From the cell containing the given text, extract its center point as (X, Y) coordinate. 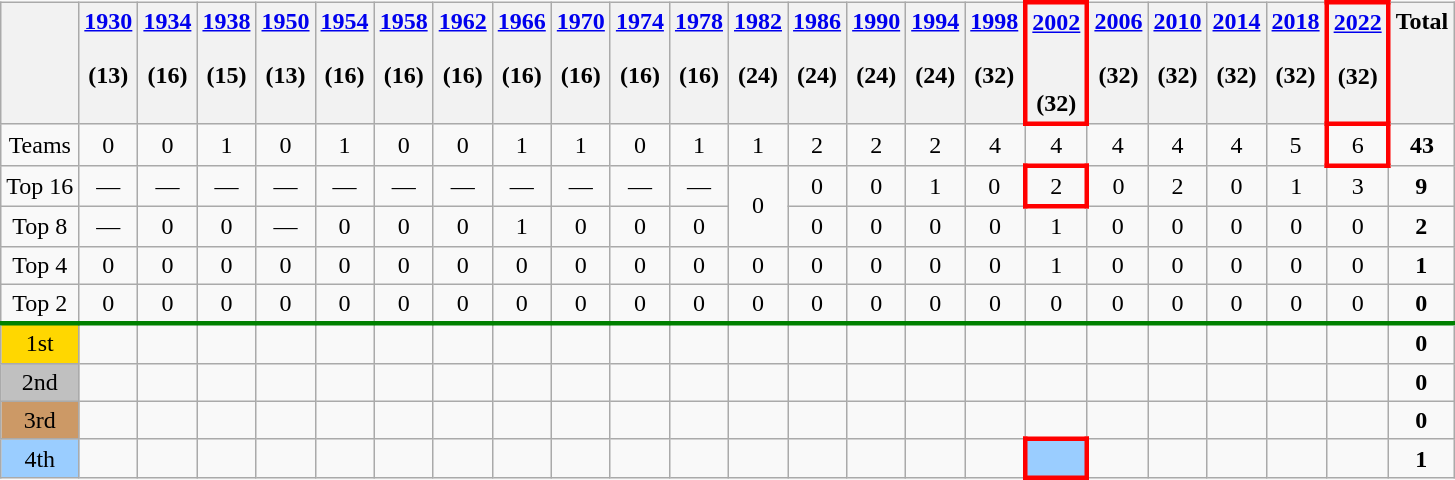
1930 (13) (108, 63)
1950 (13) (286, 63)
4th (40, 458)
1970 (16) (580, 63)
1954 (16) (344, 63)
1958 (16) (404, 63)
Top 2 (40, 304)
Teams (40, 144)
1938 (15) (226, 63)
Top 16 (40, 186)
2010 (32) (1178, 63)
1990 (24) (876, 63)
2006 (32) (1118, 63)
1966 (16) (522, 63)
2014 (32) (1236, 63)
5 (1296, 144)
1962 (16) (462, 63)
2022 (32) (1358, 63)
1986 (24) (818, 63)
2002 (32) (1056, 63)
1998 (32) (996, 63)
6 (1358, 144)
Top 8 (40, 226)
Total (1422, 63)
43 (1422, 144)
1974 (16) (640, 63)
1994 (24) (936, 63)
9 (1422, 186)
3 (1358, 186)
Top 4 (40, 265)
1978 (16) (698, 63)
2018 (32) (1296, 63)
2nd (40, 382)
1st (40, 344)
1982 (24) (758, 63)
1934 (16) (168, 63)
3rd (40, 420)
